Capture the cell that displays the provided text and extract its (x, y) central coordinate. 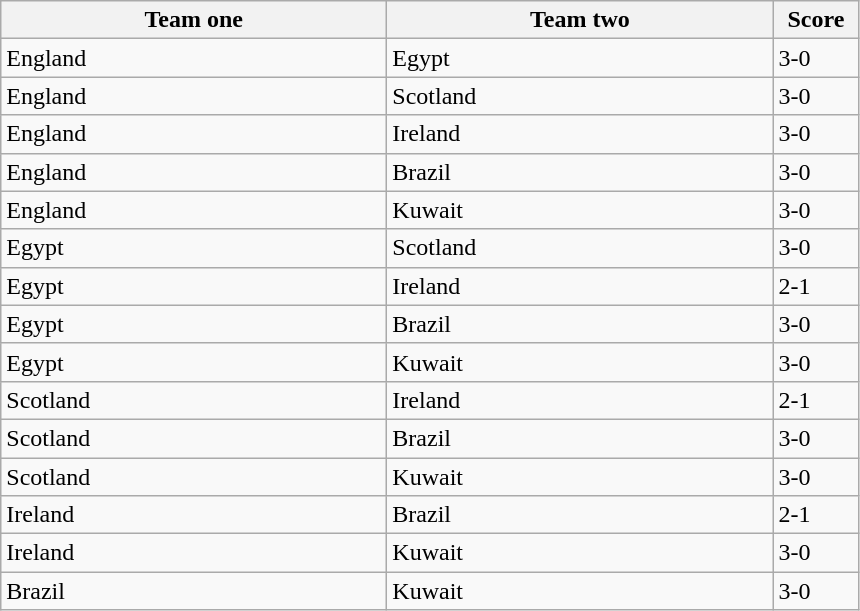
Team one (194, 20)
Score (816, 20)
Team two (580, 20)
